Capture the cell that displays the provided text and extract its (X, Y) central coordinate. 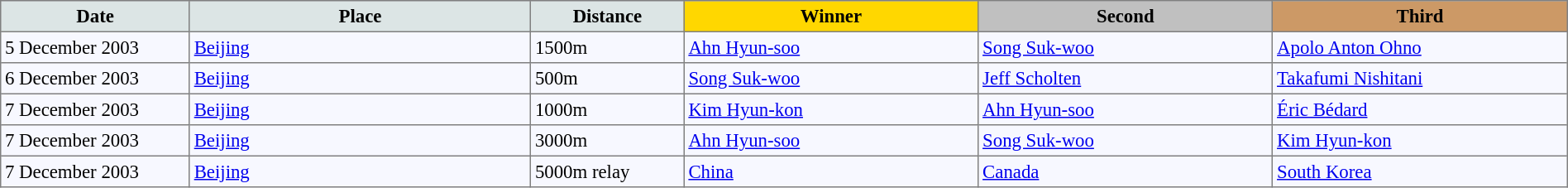
Éric Bédard (1420, 109)
Takafumi Nishitani (1420, 79)
3000m (607, 141)
500m (607, 79)
6 December 2003 (96, 79)
South Korea (1420, 171)
1000m (607, 109)
Apolo Anton Ohno (1420, 47)
5000m relay (607, 171)
Jeff Scholten (1126, 79)
1500m (607, 47)
Distance (607, 17)
Date (96, 17)
5 December 2003 (96, 47)
Third (1420, 17)
Winner (831, 17)
Place (360, 17)
Canada (1126, 171)
China (831, 171)
Second (1126, 17)
